Pinpoint the cell where the given text exists, returning its (x, y) midpoint coordinate. 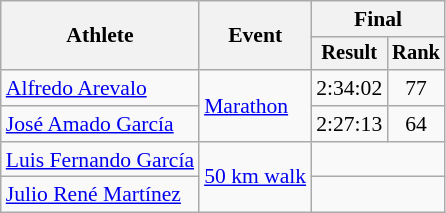
Marathon (255, 106)
Result (349, 54)
Athlete (100, 36)
Rank (416, 54)
José Amado García (100, 124)
Alfredo Arevalo (100, 88)
2:34:02 (349, 88)
Final (378, 19)
77 (416, 88)
Luis Fernando García (100, 160)
2:27:13 (349, 124)
50 km walk (255, 178)
Julio René Martínez (100, 195)
64 (416, 124)
Event (255, 36)
